Determine the (X, Y) coordinate at the center of the cell enclosing the given text.  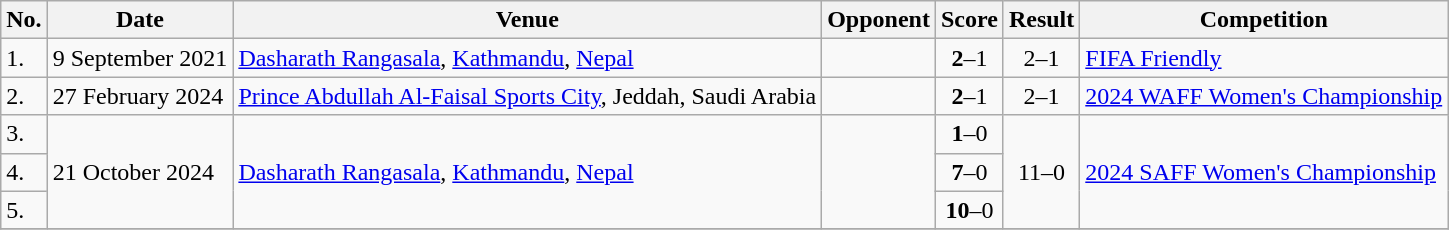
1–0 (969, 134)
FIFA Friendly (1264, 58)
Opponent (879, 20)
2024 WAFF Women's Championship (1264, 96)
3. (24, 134)
11–0 (1041, 172)
No. (24, 20)
1. (24, 58)
Competition (1264, 20)
Result (1041, 20)
27 February 2024 (140, 96)
2024 SAFF Women's Championship (1264, 172)
5. (24, 210)
Prince Abdullah Al-Faisal Sports City, Jeddah, Saudi Arabia (528, 96)
4. (24, 172)
9 September 2021 (140, 58)
Date (140, 20)
10–0 (969, 210)
7–0 (969, 172)
2. (24, 96)
Venue (528, 20)
21 October 2024 (140, 172)
Score (969, 20)
